Pinpoint the cell where the given text exists, returning its (X, Y) midpoint coordinate. 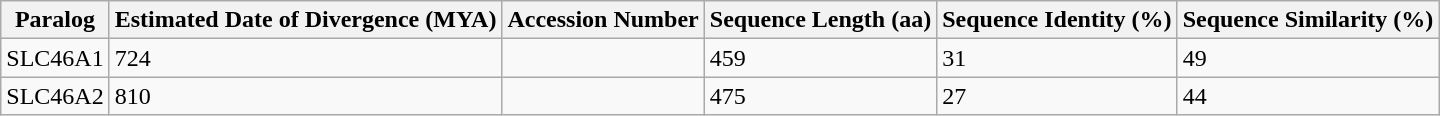
SLC46A2 (55, 96)
49 (1308, 58)
27 (1057, 96)
Estimated Date of Divergence (MYA) (306, 20)
44 (1308, 96)
31 (1057, 58)
724 (306, 58)
475 (820, 96)
810 (306, 96)
Sequence Length (aa) (820, 20)
Accession Number (603, 20)
Sequence Similarity (%) (1308, 20)
Paralog (55, 20)
SLC46A1 (55, 58)
459 (820, 58)
Sequence Identity (%) (1057, 20)
